Provide the [X, Y] coordinate of the cell's center where the given text is located.  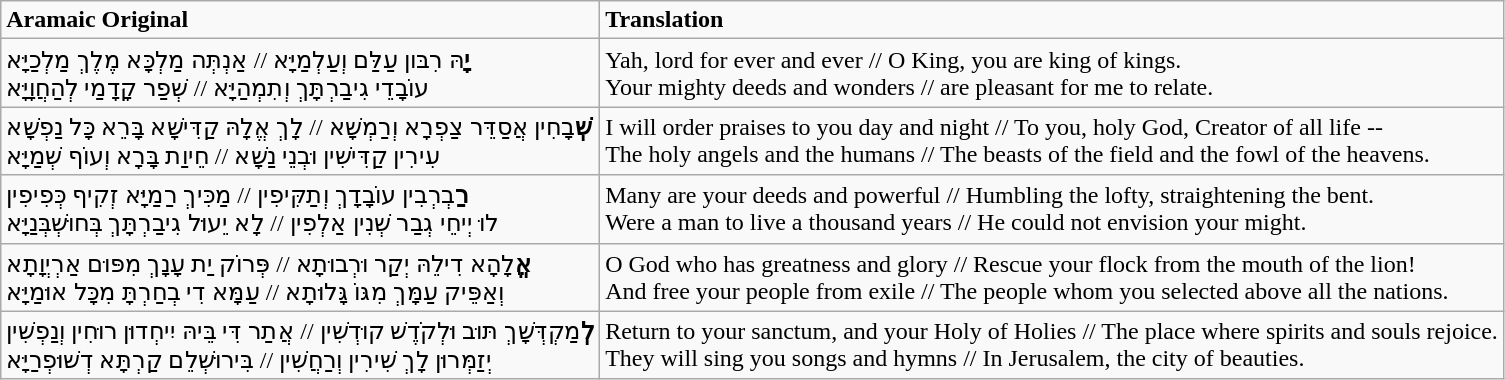
Yah, lord for ever and ever // O King, you are king of kings.Your mighty deeds and wonders // are pleasant for me to relate. [1052, 73]
יָהּ רִבּון עַלַּם וְעַלְמַיָּא // אַנְתְּה מַלְכָּא מֶלֶךְ מַלְכַיָּאעוֹבָדֵי גִיבַרְתָּךְ וְתִמְהַיָּא // שְׁפַר קָדָמַי לְהַחֲוָיָּא [300, 73]
Translation [1052, 20]
אֱלָהָא דִילֵהּ יְקַר וּרְבוּתָא // פְּרוֹק יַת עָנָךְ מִפּוּם אַרְיְוָתָאוְאַפֵּיק עַמָּךְ מִגּוֹ גָּלוּתָא // עַמָּא דִי בְחַרְתָּ מִכָּל אוּמַיָּא [300, 277]
Aramaic Original [300, 20]
